Capture the cell that displays the provided text and extract its [x, y] central coordinate. 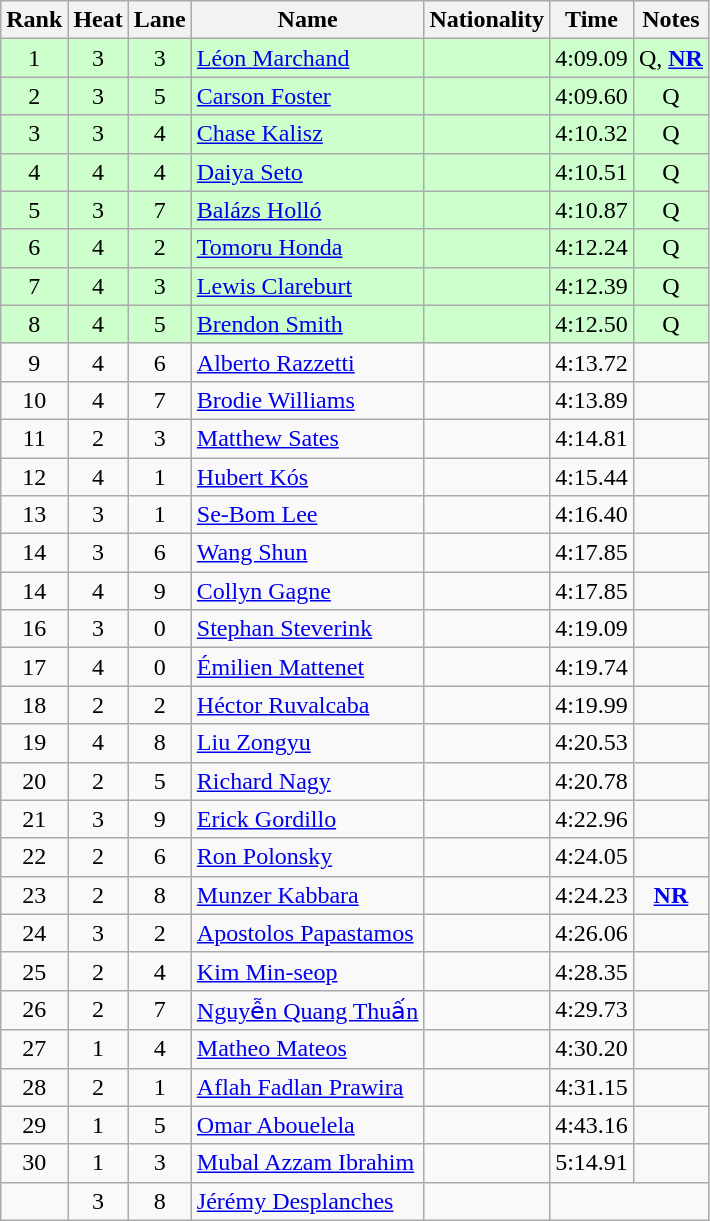
4:16.40 [592, 515]
4:43.16 [592, 1125]
4:22.96 [592, 819]
4:15.44 [592, 477]
Name [308, 20]
Héctor Ruvalcaba [308, 705]
11 [34, 438]
Ron Polonsky [308, 857]
Balázs Holló [308, 210]
26 [34, 1010]
Nguyễn Quang Thuấn [308, 1010]
Carson Foster [308, 96]
23 [34, 895]
17 [34, 667]
4:19.74 [592, 667]
Lewis Clareburt [308, 286]
Lane [160, 20]
4:13.89 [592, 400]
4:24.05 [592, 857]
Stephan Steverink [308, 629]
Matheo Mateos [308, 1049]
4:24.23 [592, 895]
4:29.73 [592, 1010]
30 [34, 1163]
4:28.35 [592, 971]
Richard Nagy [308, 781]
NR [670, 895]
24 [34, 933]
Erick Gordillo [308, 819]
22 [34, 857]
13 [34, 515]
Se-Bom Lee [308, 515]
Matthew Sates [308, 438]
4:26.06 [592, 933]
Hubert Kós [308, 477]
Q, NR [670, 58]
4:09.09 [592, 58]
Mubal Azzam Ibrahim [308, 1163]
Alberto Razzetti [308, 362]
4:12.24 [592, 248]
4:10.32 [592, 134]
4:10.87 [592, 210]
Collyn Gagne [308, 591]
4:19.09 [592, 629]
Nationality [487, 20]
4:09.60 [592, 96]
Wang Shun [308, 553]
4:20.78 [592, 781]
Tomoru Honda [308, 248]
21 [34, 819]
28 [34, 1087]
20 [34, 781]
4:19.99 [592, 705]
Rank [34, 20]
25 [34, 971]
Liu Zongyu [308, 743]
Kim Min-seop [308, 971]
4:12.50 [592, 324]
Émilien Mattenet [308, 667]
4:30.20 [592, 1049]
Apostolos Papastamos [308, 933]
10 [34, 400]
29 [34, 1125]
Notes [670, 20]
5:14.91 [592, 1163]
Heat [98, 20]
Aflah Fadlan Prawira [308, 1087]
4:31.15 [592, 1087]
4:10.51 [592, 172]
4:20.53 [592, 743]
Chase Kalisz [308, 134]
Brodie Williams [308, 400]
Omar Abouelela [308, 1125]
4:13.72 [592, 362]
Daiya Seto [308, 172]
4:12.39 [592, 286]
19 [34, 743]
Munzer Kabbara [308, 895]
Brendon Smith [308, 324]
18 [34, 705]
4:14.81 [592, 438]
27 [34, 1049]
Time [592, 20]
Jérémy Desplanches [308, 1201]
Léon Marchand [308, 58]
16 [34, 629]
12 [34, 477]
